Scan for the cell matching the given text and deliver its (X, Y) coordinate at center. 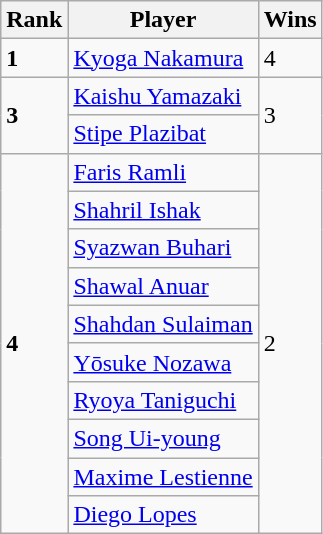
Maxime Lestienne (163, 477)
Shawal Anuar (163, 286)
Ryoya Taniguchi (163, 400)
Faris Ramli (163, 172)
Rank (34, 20)
Syazwan Buhari (163, 248)
Shahdan Sulaiman (163, 324)
2 (290, 344)
1 (34, 58)
Stipe Plazibat (163, 134)
Kyoga Nakamura (163, 58)
Diego Lopes (163, 515)
Kaishu Yamazaki (163, 96)
Yōsuke Nozawa (163, 362)
Player (163, 20)
Wins (290, 20)
Shahril Ishak (163, 210)
Song Ui-young (163, 438)
